Return [x, y] of the center of cell containing provided text 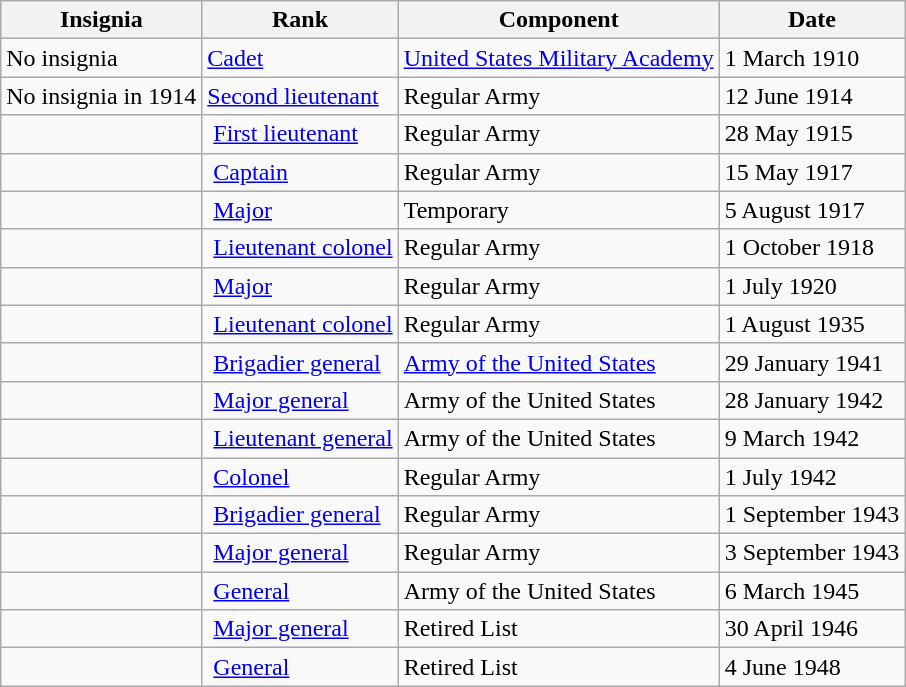
Date [812, 20]
5 August 1917 [812, 210]
Component [558, 20]
No insignia [102, 58]
Insignia [102, 20]
Lieutenant general [300, 438]
1 March 1910 [812, 58]
1 August 1935 [812, 324]
Cadet [300, 58]
1 September 1943 [812, 515]
15 May 1917 [812, 172]
9 March 1942 [812, 438]
28 May 1915 [812, 134]
No insignia in 1914 [102, 96]
Temporary [558, 210]
29 January 1941 [812, 362]
United States Military Academy [558, 58]
4 June 1948 [812, 667]
1 October 1918 [812, 248]
Colonel [300, 477]
1 July 1920 [812, 286]
1 July 1942 [812, 477]
3 September 1943 [812, 553]
Second lieutenant [300, 96]
6 March 1945 [812, 591]
30 April 1946 [812, 629]
First lieutenant [300, 134]
28 January 1942 [812, 400]
Rank [300, 20]
Captain [300, 172]
12 June 1914 [812, 96]
